Scan for the cell matching the given text and deliver its (X, Y) coordinate at center. 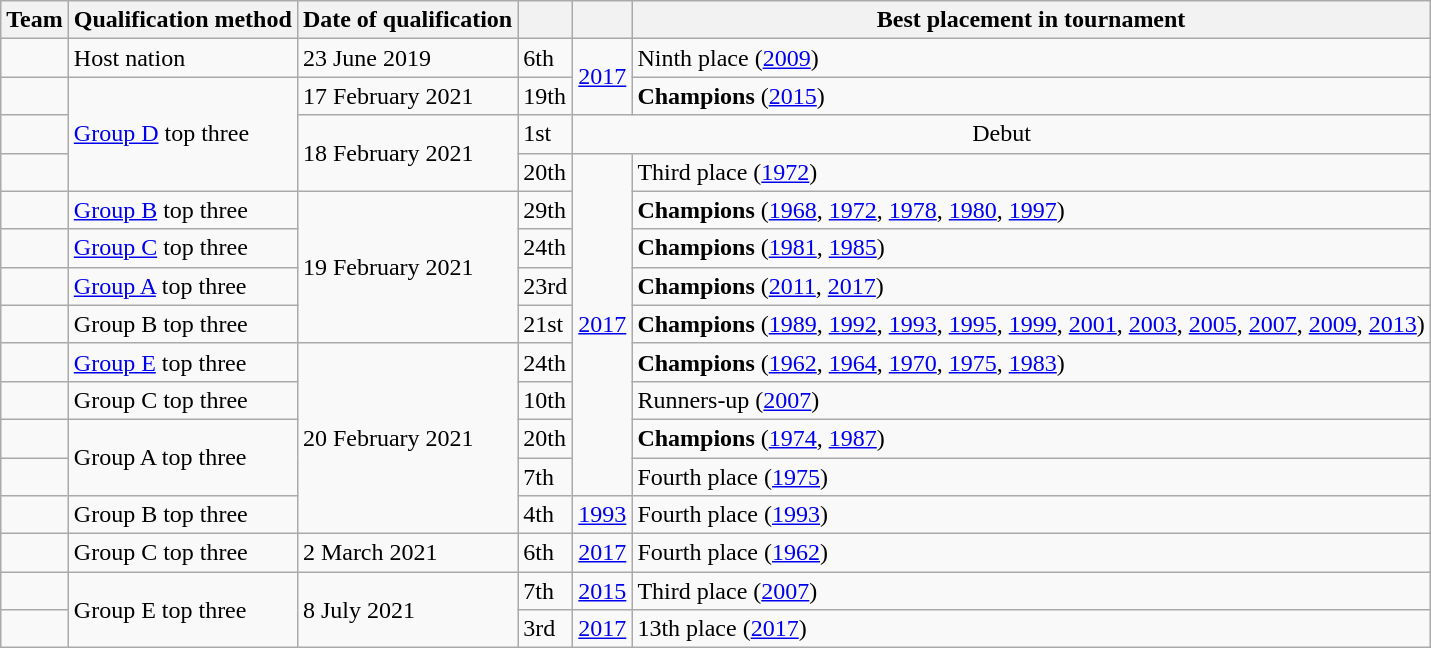
18 February 2021 (407, 153)
4th (546, 515)
1993 (602, 515)
1st (546, 134)
19th (546, 96)
10th (546, 400)
Champions (2015) (1031, 96)
Best placement in tournament (1031, 20)
Champions (1981, 1985) (1031, 248)
21st (546, 324)
2015 (602, 591)
Runners-up (2007) (1031, 400)
Date of qualification (407, 20)
3rd (546, 629)
Champions (1968, 1972, 1978, 1980, 1997) (1031, 210)
Champions (2011, 2017) (1031, 286)
Host nation (182, 58)
19 February 2021 (407, 267)
20 February 2021 (407, 438)
Ninth place (2009) (1031, 58)
13th place (2017) (1031, 629)
Qualification method (182, 20)
Champions (1974, 1987) (1031, 438)
Debut (1002, 134)
Fourth place (1975) (1031, 477)
23 June 2019 (407, 58)
Champions (1989, 1992, 1993, 1995, 1999, 2001, 2003, 2005, 2007, 2009, 2013) (1031, 324)
23rd (546, 286)
Group D top three (182, 134)
Third place (2007) (1031, 591)
29th (546, 210)
Champions (1962, 1964, 1970, 1975, 1983) (1031, 362)
Fourth place (1993) (1031, 515)
Team (35, 20)
8 July 2021 (407, 610)
Third place (1972) (1031, 172)
17 February 2021 (407, 96)
Fourth place (1962) (1031, 553)
2 March 2021 (407, 553)
